Return [x, y] of the center of cell containing provided text 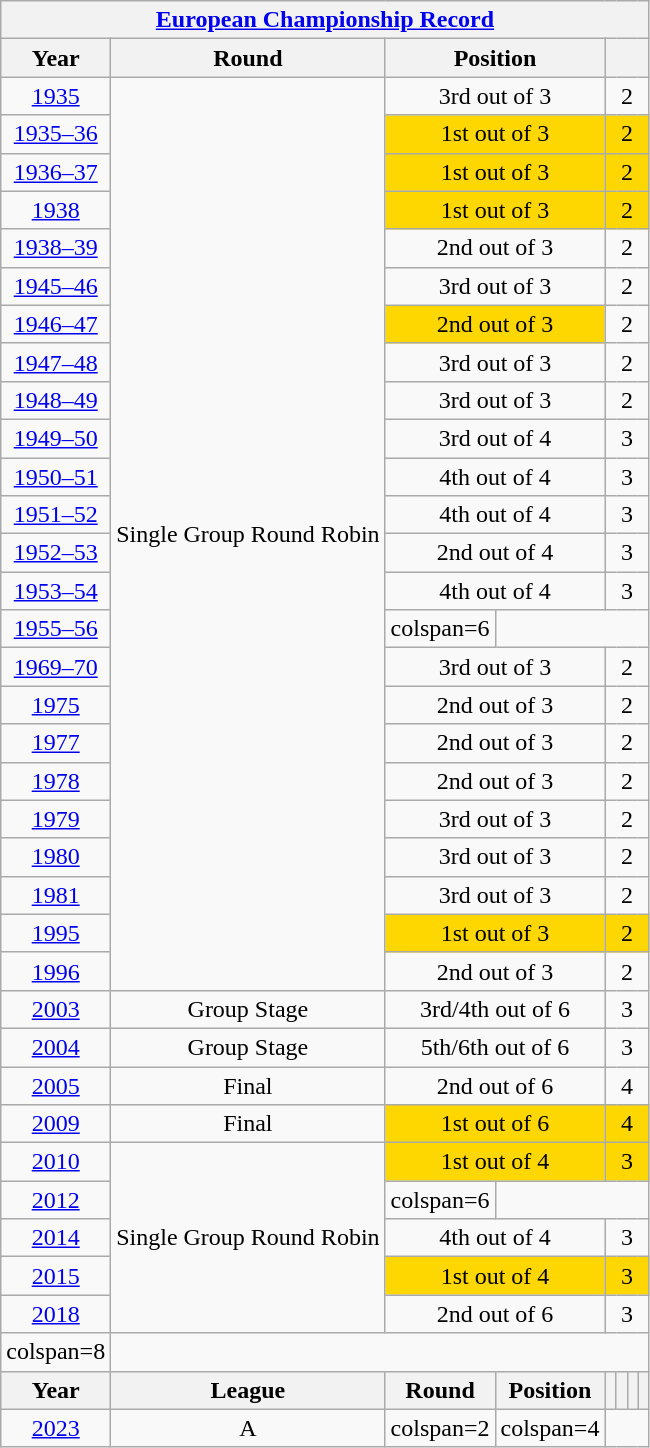
A [248, 1428]
2010 [56, 1162]
1949–50 [56, 438]
1979 [56, 819]
1948–49 [56, 400]
colspan=2 [440, 1428]
2015 [56, 1276]
colspan=8 [56, 1352]
1936–37 [56, 172]
1938 [56, 210]
1996 [56, 971]
2nd out of 4 [495, 553]
1945–46 [56, 286]
1953–54 [56, 591]
1969–70 [56, 667]
2018 [56, 1314]
1935–36 [56, 134]
2004 [56, 1047]
colspan=4 [550, 1428]
2023 [56, 1428]
1938–39 [56, 248]
European Championship Record [325, 20]
1978 [56, 781]
1955–56 [56, 629]
5th/6th out of 6 [495, 1047]
3rd out of 4 [495, 438]
2012 [56, 1200]
2009 [56, 1124]
1952–53 [56, 553]
1946–47 [56, 324]
1950–51 [56, 477]
1995 [56, 933]
1935 [56, 96]
3rd/4th out of 6 [495, 1009]
1980 [56, 857]
1951–52 [56, 515]
1977 [56, 743]
2014 [56, 1238]
2003 [56, 1009]
1947–48 [56, 362]
1975 [56, 705]
League [248, 1390]
1981 [56, 895]
2005 [56, 1085]
1st out of 6 [495, 1124]
